Pinpoint the cell where the given text exists, returning its (x, y) midpoint coordinate. 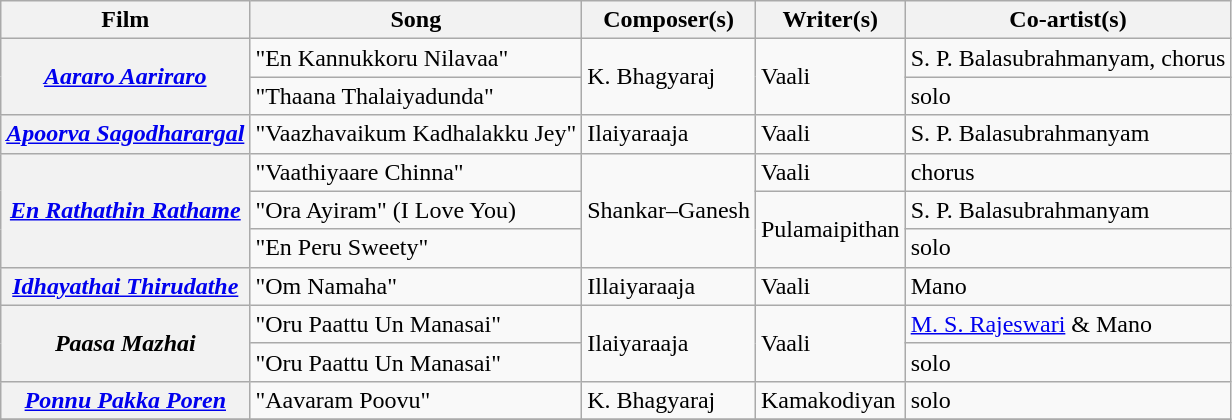
M. S. Rajeswari & Mano (1068, 324)
"Aavaram Poovu" (416, 400)
Aararo Aariraro (126, 77)
Idhayathai Thirudathe (126, 286)
"En Kannukkoru Nilavaa" (416, 58)
Illaiyaraaja (669, 286)
En Rathathin Rathame (126, 210)
Mano (1068, 286)
Apoorva Sagodharargal (126, 134)
Paasa Mazhai (126, 343)
S. P. Balasubrahmanyam, chorus (1068, 58)
"Thaana Thalaiyadunda" (416, 96)
Song (416, 20)
Ponnu Pakka Poren (126, 400)
"Vaazhavaikum Kadhalakku Jey" (416, 134)
chorus (1068, 172)
Writer(s) (830, 20)
Kamakodiyan (830, 400)
"Ora Ayiram" (I Love You) (416, 210)
Pulamaipithan (830, 229)
"Vaathiyaare Chinna" (416, 172)
Co-artist(s) (1068, 20)
Composer(s) (669, 20)
Film (126, 20)
"Om Namaha" (416, 286)
Shankar–Ganesh (669, 210)
"En Peru Sweety" (416, 248)
